For the text-containing cell, return its midpoint in (X, Y) coordinate format. 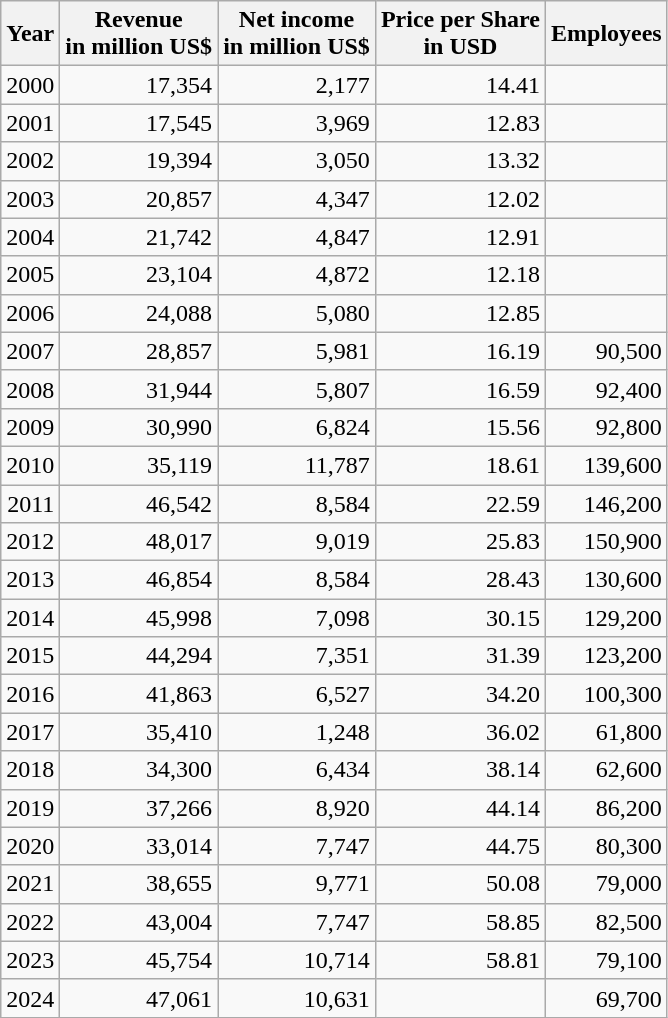
2015 (30, 656)
2002 (30, 161)
139,600 (607, 465)
Employees (607, 34)
16.59 (460, 389)
2018 (30, 770)
2013 (30, 580)
2000 (30, 85)
16.19 (460, 351)
2019 (30, 808)
100,300 (607, 694)
24,088 (139, 313)
33,014 (139, 846)
41,863 (139, 694)
86,200 (607, 808)
92,400 (607, 389)
44.14 (460, 808)
12.85 (460, 313)
12.18 (460, 275)
58.85 (460, 922)
5,807 (297, 389)
50.08 (460, 884)
45,998 (139, 618)
45,754 (139, 960)
130,600 (607, 580)
10,631 (297, 998)
35,410 (139, 732)
38.14 (460, 770)
80,300 (607, 846)
8,920 (297, 808)
61,800 (607, 732)
4,347 (297, 199)
12.02 (460, 199)
9,019 (297, 542)
2007 (30, 351)
17,354 (139, 85)
2020 (30, 846)
2011 (30, 503)
10,714 (297, 960)
38,655 (139, 884)
123,200 (607, 656)
2004 (30, 237)
22.59 (460, 503)
Year (30, 34)
Revenuein million US$ (139, 34)
2006 (30, 313)
34.20 (460, 694)
3,050 (297, 161)
28,857 (139, 351)
37,266 (139, 808)
2023 (30, 960)
14.41 (460, 85)
129,200 (607, 618)
2003 (30, 199)
15.56 (460, 427)
92,800 (607, 427)
17,545 (139, 123)
2008 (30, 389)
12.91 (460, 237)
9,771 (297, 884)
69,700 (607, 998)
90,500 (607, 351)
2022 (30, 922)
62,600 (607, 770)
5,981 (297, 351)
2010 (30, 465)
79,000 (607, 884)
18.61 (460, 465)
Net incomein million US$ (297, 34)
34,300 (139, 770)
23,104 (139, 275)
47,061 (139, 998)
146,200 (607, 503)
31,944 (139, 389)
6,824 (297, 427)
35,119 (139, 465)
44,294 (139, 656)
82,500 (607, 922)
13.32 (460, 161)
1,248 (297, 732)
20,857 (139, 199)
Price per Sharein USD (460, 34)
48,017 (139, 542)
25.83 (460, 542)
4,847 (297, 237)
11,787 (297, 465)
58.81 (460, 960)
2017 (30, 732)
3,969 (297, 123)
28.43 (460, 580)
2014 (30, 618)
4,872 (297, 275)
12.83 (460, 123)
30.15 (460, 618)
2001 (30, 123)
2005 (30, 275)
36.02 (460, 732)
79,100 (607, 960)
2012 (30, 542)
7,351 (297, 656)
46,854 (139, 580)
2009 (30, 427)
2021 (30, 884)
30,990 (139, 427)
2016 (30, 694)
46,542 (139, 503)
6,527 (297, 694)
21,742 (139, 237)
6,434 (297, 770)
2024 (30, 998)
44.75 (460, 846)
31.39 (460, 656)
150,900 (607, 542)
43,004 (139, 922)
7,098 (297, 618)
19,394 (139, 161)
5,080 (297, 313)
2,177 (297, 85)
